Search for the cell housing the specified text and yield its (x, y) center coordinate. 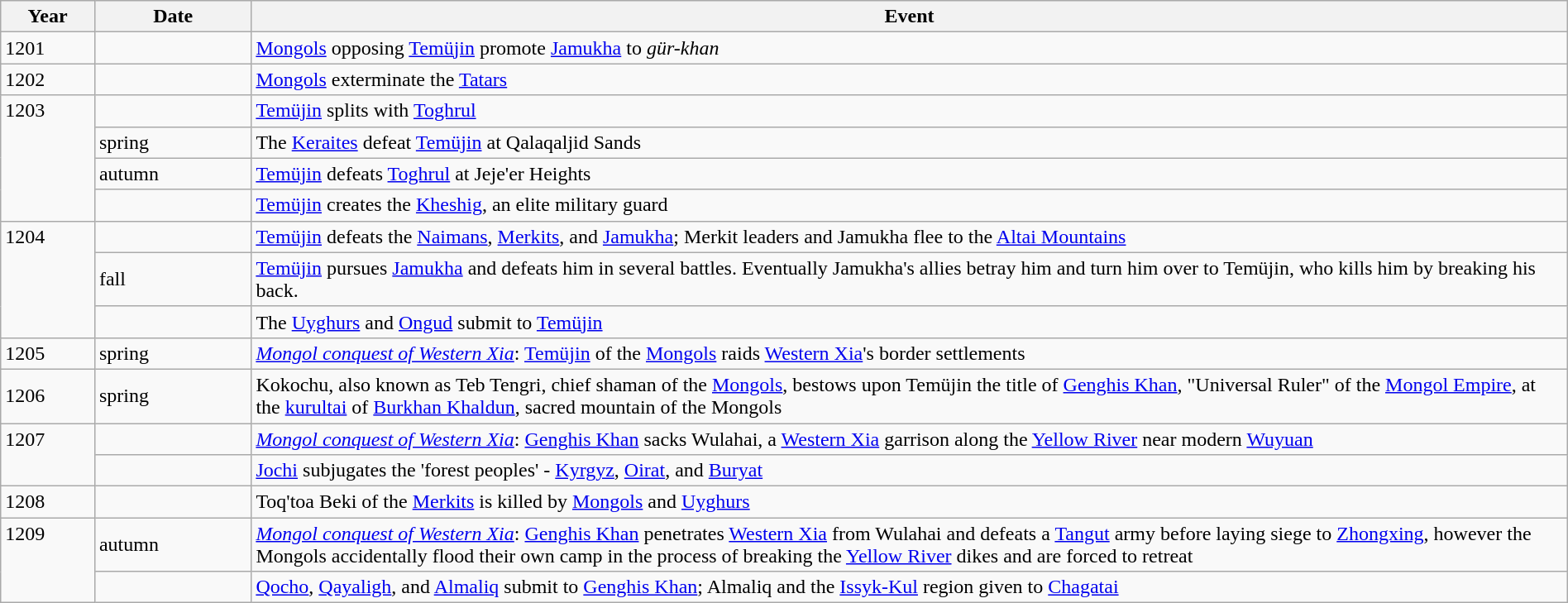
Date (172, 17)
1206 (48, 395)
1208 (48, 502)
1203 (48, 158)
Temüjin splits with Toghrul (910, 111)
1202 (48, 79)
Mongols exterminate the Tatars (910, 79)
1205 (48, 353)
Temüjin creates the Kheshig, an elite military guard (910, 205)
Temüjin defeats the Naimans, Merkits, and Jamukha; Merkit leaders and Jamukha flee to the Altai Mountains (910, 237)
Mongol conquest of Western Xia: Temüjin of the Mongols raids Western Xia's border settlements (910, 353)
Toq'toa Beki of the Merkits is killed by Mongols and Uyghurs (910, 502)
fall (172, 280)
1201 (48, 48)
The Uyghurs and Ongud submit to Temüjin (910, 322)
1207 (48, 455)
The Keraites defeat Temüjin at Qalaqaljid Sands (910, 142)
Qocho, Qayaligh, and Almaliq submit to Genghis Khan; Almaliq and the Issyk-Kul region given to Chagatai (910, 587)
Temüjin defeats Toghrul at Jeje'er Heights (910, 174)
Year (48, 17)
1209 (48, 561)
Mongol conquest of Western Xia: Genghis Khan sacks Wulahai, a Western Xia garrison along the Yellow River near modern Wuyuan (910, 439)
Event (910, 17)
1204 (48, 280)
Jochi subjugates the 'forest peoples' - Kyrgyz, Oirat, and Buryat (910, 471)
Mongols opposing Temüjin promote Jamukha to gür-khan (910, 48)
